Search for the cell housing the specified text and yield its (X, Y) center coordinate. 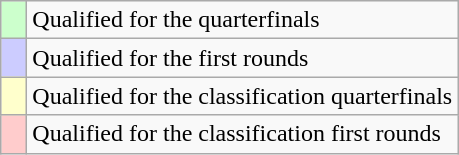
Qualified for the classification quarterfinals (242, 96)
Qualified for the first rounds (242, 58)
Qualified for the classification first rounds (242, 134)
Qualified for the quarterfinals (242, 20)
